Scan for the cell matching the given text and deliver its [x, y] coordinate at center. 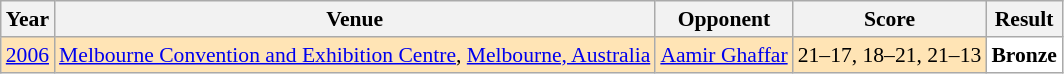
Year [28, 19]
Score [890, 19]
Venue [354, 19]
21–17, 18–21, 21–13 [890, 55]
Result [1024, 19]
Opponent [724, 19]
2006 [28, 55]
Aamir Ghaffar [724, 55]
Melbourne Convention and Exhibition Centre, Melbourne, Australia [354, 55]
Bronze [1024, 55]
